Detect which cell encompasses the target text, then output its [x, y] center coordinate. 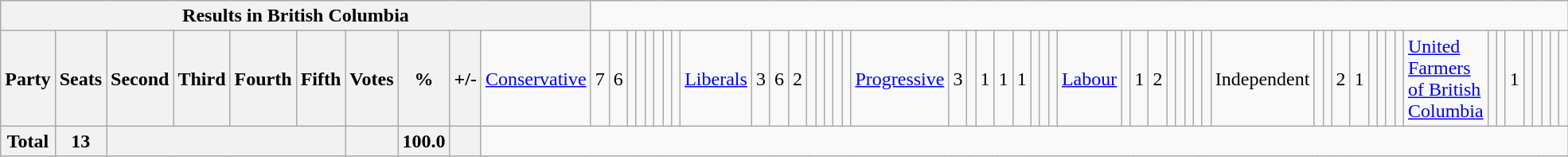
100.0 [423, 141]
% [423, 78]
Independent [1262, 78]
Conservative [536, 78]
+/- [465, 78]
Liberals [716, 78]
Party [28, 78]
Third [202, 78]
Second [140, 78]
Results in British Columbia [296, 16]
7 [600, 78]
Progressive [899, 78]
Total [28, 141]
United Farmers of British Columbia [1445, 78]
13 [80, 141]
Fifth [321, 78]
Seats [80, 78]
Votes [372, 78]
Labour [1089, 78]
Fourth [263, 78]
